Locate the cell with the specified text and output its [X, Y] center coordinate. 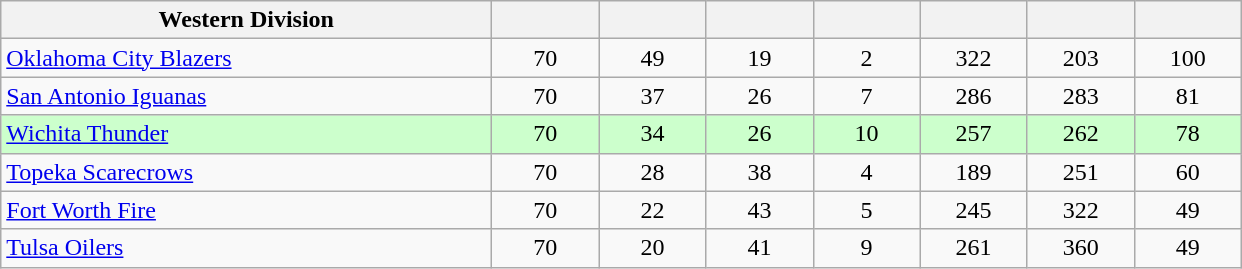
28 [652, 172]
38 [760, 172]
245 [974, 210]
Wichita Thunder [246, 134]
7 [866, 96]
Oklahoma City Blazers [246, 58]
Tulsa Oilers [246, 248]
43 [760, 210]
283 [1080, 96]
20 [652, 248]
189 [974, 172]
34 [652, 134]
286 [974, 96]
Fort Worth Fire [246, 210]
37 [652, 96]
10 [866, 134]
60 [1188, 172]
251 [1080, 172]
257 [974, 134]
4 [866, 172]
262 [1080, 134]
San Antonio Iguanas [246, 96]
78 [1188, 134]
9 [866, 248]
261 [974, 248]
203 [1080, 58]
22 [652, 210]
Topeka Scarecrows [246, 172]
41 [760, 248]
360 [1080, 248]
2 [866, 58]
81 [1188, 96]
100 [1188, 58]
19 [760, 58]
5 [866, 210]
Western Division [246, 20]
